Capture the cell that displays the provided text and extract its (X, Y) central coordinate. 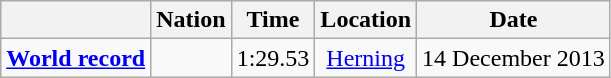
14 December 2013 (514, 58)
1:29.53 (273, 58)
Time (273, 20)
Location (366, 20)
Herning (366, 58)
Date (514, 20)
Nation (191, 20)
World record (76, 58)
